Pinpoint the cell where the given text exists, returning its (x, y) midpoint coordinate. 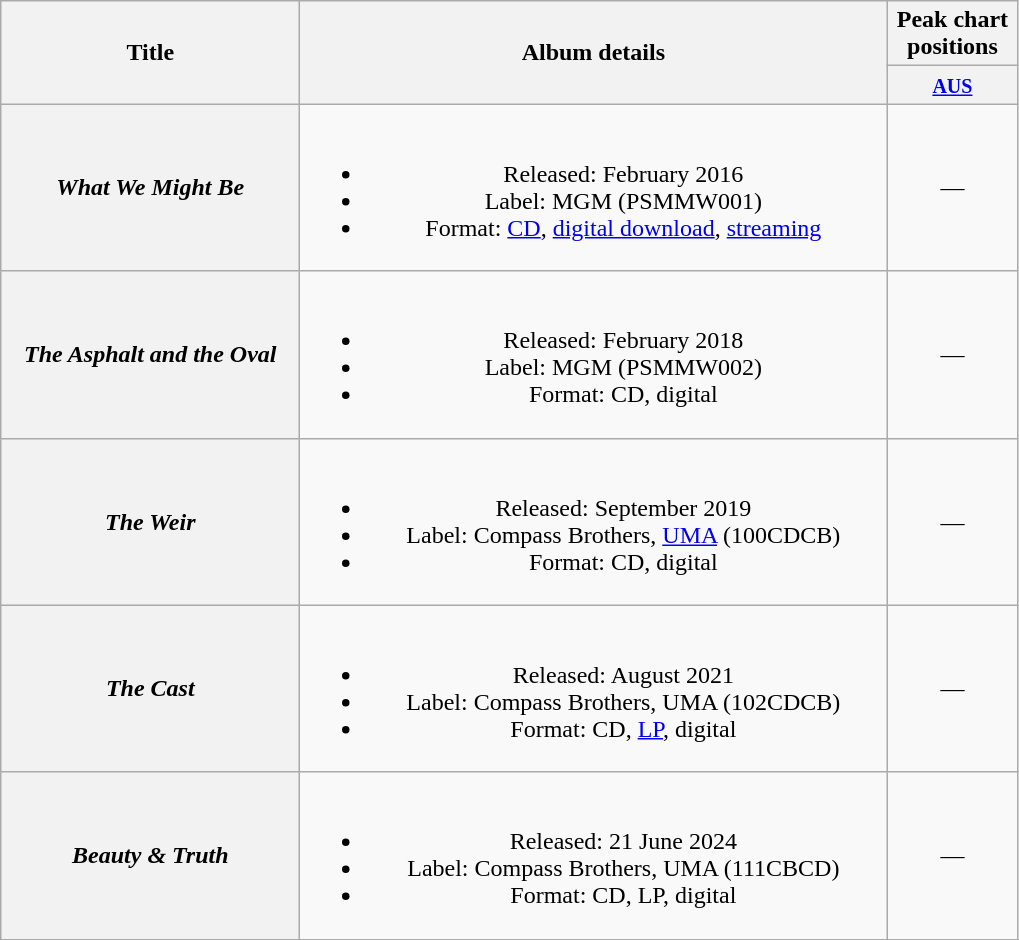
The Asphalt and the Oval (150, 354)
Released: August 2021Label: Compass Brothers, UMA (102CDCB)Format: CD, LP, digital (594, 688)
Released: February 2016Label: MGM (PSMMW001)Format: CD, digital download, streaming (594, 188)
Released: September 2019Label: Compass Brothers, UMA (100CDCB)Format: CD, digital (594, 522)
The Cast (150, 688)
Released: February 2018Label: MGM (PSMMW002)Format: CD, digital (594, 354)
Peak chartpositions (952, 34)
Title (150, 52)
Album details (594, 52)
Released: 21 June 2024Label: Compass Brothers, UMA (111CBCD)Format: CD, LP, digital (594, 856)
What We Might Be (150, 188)
Beauty & Truth (150, 856)
The Weir (150, 522)
AUS (952, 85)
